Search for the cell housing the specified text and yield its [X, Y] center coordinate. 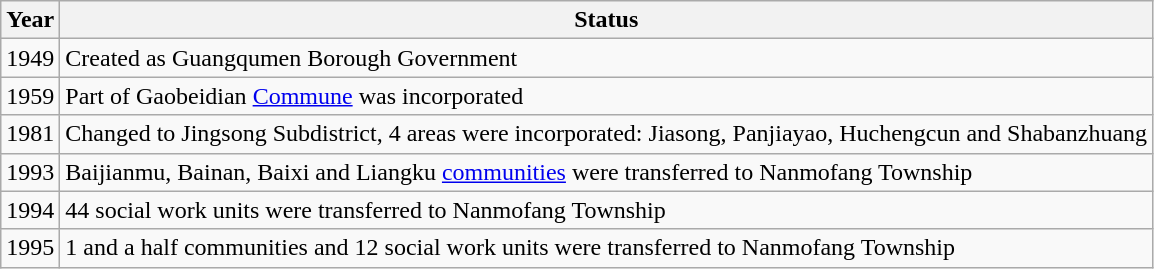
Created as Guangqumen Borough Government [606, 58]
Year [30, 20]
1995 [30, 248]
44 social work units were transferred to Nanmofang Township [606, 210]
1994 [30, 210]
1949 [30, 58]
1959 [30, 96]
Baijianmu, Bainan, Baixi and Liangku communities were transferred to Nanmofang Township [606, 172]
1981 [30, 134]
Changed to Jingsong Subdistrict, 4 areas were incorporated: Jiasong, Panjiayao, Huchengcun and Shabanzhuang [606, 134]
Status [606, 20]
Part of Gaobeidian Commune was incorporated [606, 96]
1 and a half communities and 12 social work units were transferred to Nanmofang Township [606, 248]
1993 [30, 172]
